Detect which cell encompasses the target text, then output its [x, y] center coordinate. 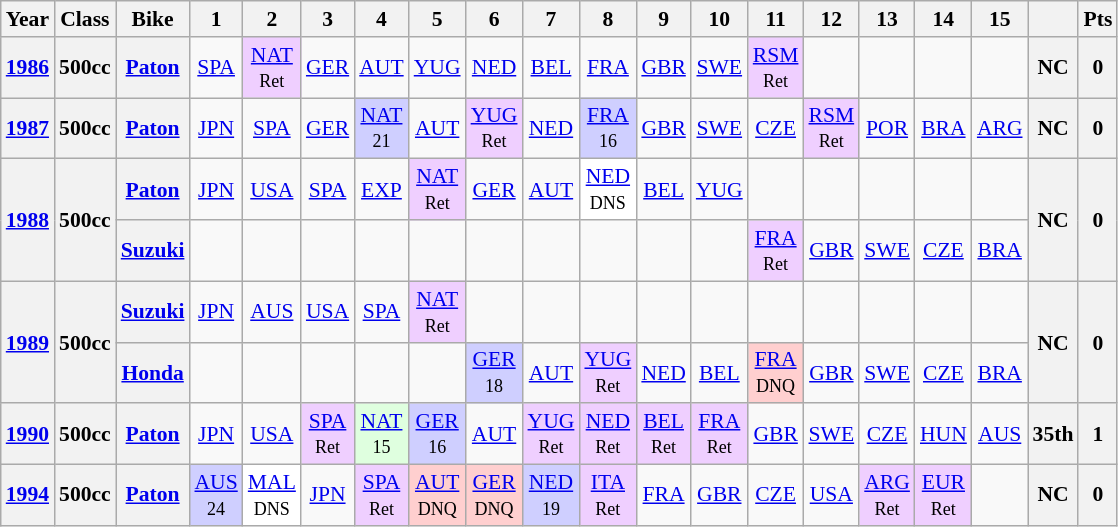
NAT21 [381, 128]
Honda [153, 372]
1986 [28, 68]
10 [720, 19]
14 [944, 19]
2 [272, 19]
7 [552, 19]
GER16 [438, 434]
AUTDNQ [438, 496]
Pts [1098, 19]
POR [887, 128]
ARG [1000, 128]
5 [438, 19]
1990 [28, 434]
Class [85, 19]
4 [381, 19]
BELRet [664, 434]
GERDNQ [494, 496]
NED19 [552, 496]
12 [831, 19]
NEDRet [608, 434]
NAT15 [381, 434]
NEDDNS [608, 190]
11 [776, 19]
Bike [153, 19]
EXP [381, 190]
AUS24 [216, 496]
FRADNQ [776, 372]
13 [887, 19]
ITARet [608, 496]
MALDNS [272, 496]
ARGRet [887, 496]
Year [28, 19]
6 [494, 19]
1989 [28, 342]
8 [608, 19]
HUN [944, 434]
FRA16 [608, 128]
EURRet [944, 496]
GER18 [494, 372]
9 [664, 19]
35th [1054, 434]
15 [1000, 19]
3 [328, 19]
1994 [28, 496]
1987 [28, 128]
1988 [28, 220]
